Detect which cell encompasses the target text, then output its [X, Y] center coordinate. 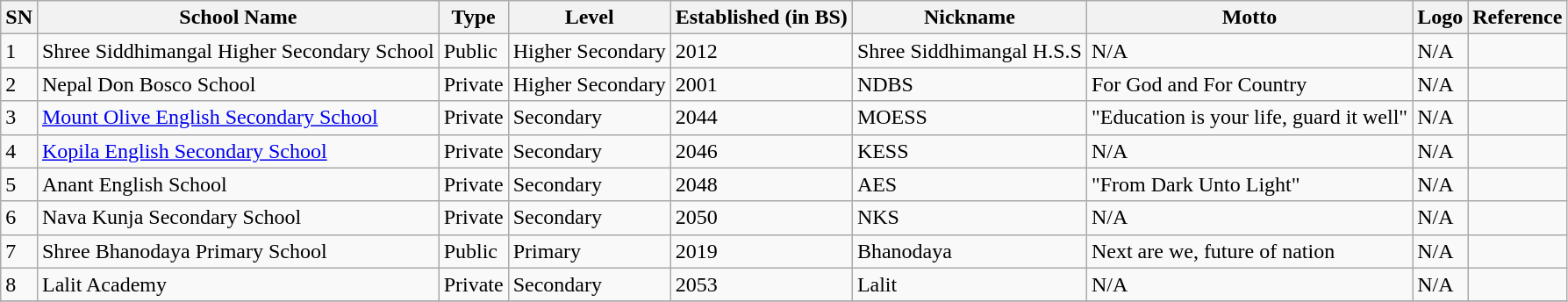
2001 [762, 84]
Mount Olive English Secondary School [238, 118]
Lalit Academy [238, 284]
School Name [238, 18]
2050 [762, 218]
KESS [969, 151]
2053 [762, 284]
2046 [762, 151]
Level [590, 18]
7 [19, 251]
Established (in BS) [762, 18]
Shree Siddhimangal H.S.S [969, 51]
Motto [1249, 18]
Nava Kunja Secondary School [238, 218]
Shree Bhanodaya Primary School [238, 251]
"Education is your life, guard it well" [1249, 118]
Kopila English Secondary School [238, 151]
Nickname [969, 18]
Type [474, 18]
Reference [1518, 18]
SN [19, 18]
4 [19, 151]
Logo [1441, 18]
"From Dark Unto Light" [1249, 184]
2044 [762, 118]
2048 [762, 184]
Bhanodaya [969, 251]
3 [19, 118]
Next are we, future of nation [1249, 251]
5 [19, 184]
MOESS [969, 118]
8 [19, 284]
Shree Siddhimangal Higher Secondary School [238, 51]
Lalit [969, 284]
1 [19, 51]
NDBS [969, 84]
For God and For Country [1249, 84]
Primary [590, 251]
2 [19, 84]
Anant English School [238, 184]
NKS [969, 218]
AES [969, 184]
Nepal Don Bosco School [238, 84]
2019 [762, 251]
2012 [762, 51]
6 [19, 218]
